Find where the given text appears and provide that cell's center as [X, Y] coordinate. 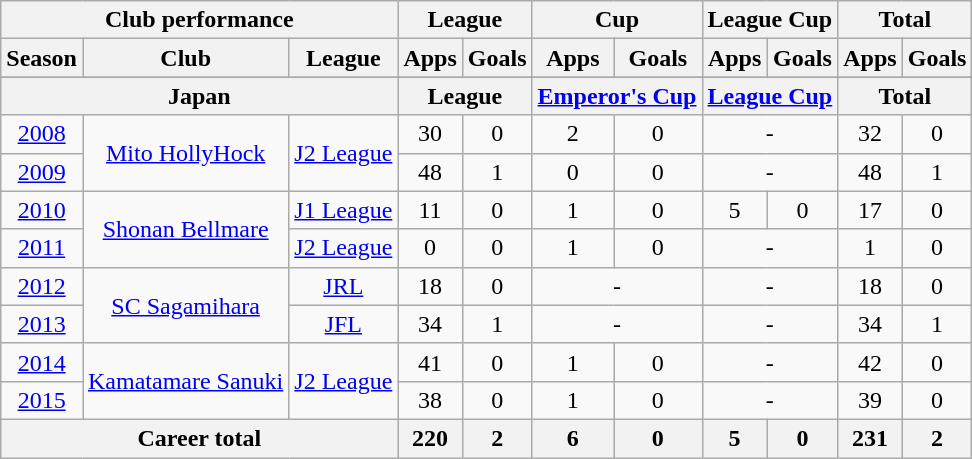
11 [430, 210]
17 [870, 210]
2013 [42, 324]
231 [870, 438]
38 [430, 400]
SC Sagamihara [185, 305]
Kamatamare Sanuki [185, 381]
J1 League [344, 210]
2012 [42, 286]
220 [430, 438]
Career total [200, 438]
42 [870, 362]
JRL [344, 286]
Shonan Bellmare [185, 229]
Club [185, 58]
2015 [42, 400]
6 [573, 438]
2011 [42, 248]
JFL [344, 324]
Emperor's Cup [617, 96]
Japan [200, 96]
39 [870, 400]
2009 [42, 172]
2008 [42, 134]
2014 [42, 362]
Club performance [200, 20]
32 [870, 134]
Season [42, 58]
30 [430, 134]
2010 [42, 210]
Mito HollyHock [185, 153]
41 [430, 362]
Cup [617, 20]
